Extract the (x, y) coordinate from the center of the cell holding the provided text.  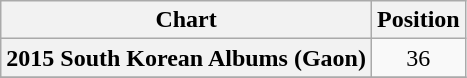
36 (418, 58)
Position (418, 20)
Chart (186, 20)
2015 South Korean Albums (Gaon) (186, 58)
